Locate the cell with the specified text and output its [X, Y] center coordinate. 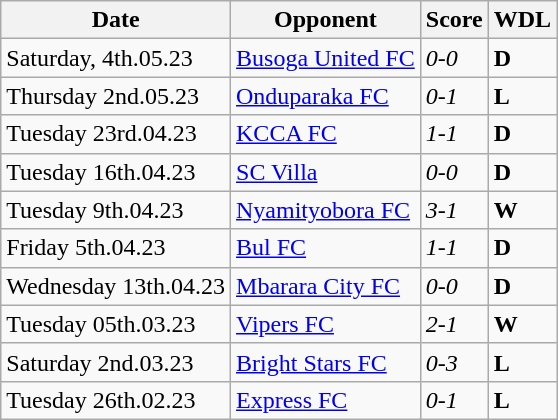
Tuesday 26th.02.23 [116, 400]
Mbarara City FC [326, 286]
Date [116, 20]
Tuesday 23rd.04.23 [116, 134]
Wednesday 13th.04.23 [116, 286]
Tuesday 16th.04.23 [116, 172]
Vipers FC [326, 324]
Opponent [326, 20]
Busoga United FC [326, 58]
Nyamityobora FC [326, 210]
WDL [522, 20]
Bul FC [326, 248]
2‑1 [454, 324]
Tuesday 05th.03.23 [116, 324]
Tuesday 9th.04.23 [116, 210]
3‑1 [454, 210]
Onduparaka FC [326, 96]
Express FC [326, 400]
0‑3 [454, 362]
Bright Stars FC [326, 362]
Saturday 2nd.03.23 [116, 362]
SC Villa [326, 172]
Saturday, 4th.05.23 [116, 58]
Thursday 2nd.05.23 [116, 96]
Friday 5th.04.23 [116, 248]
KCCA FC [326, 134]
Score [454, 20]
